Locate the cell with the specified text and output its (X, Y) center coordinate. 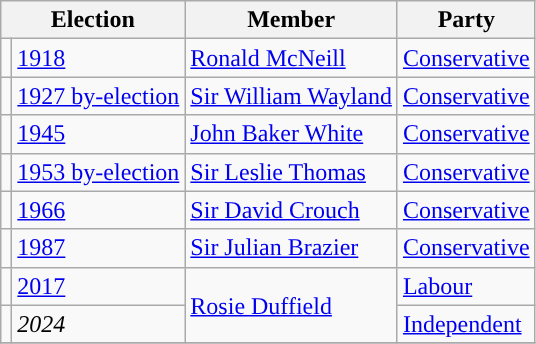
2024 (98, 324)
Rosie Duffield (292, 305)
Election (93, 20)
1918 (98, 58)
1927 by-election (98, 96)
Independent (466, 324)
Labour (466, 286)
Sir William Wayland (292, 96)
Member (292, 20)
Sir Leslie Thomas (292, 172)
1987 (98, 248)
Ronald McNeill (292, 58)
2017 (98, 286)
1945 (98, 134)
John Baker White (292, 134)
1966 (98, 210)
1953 by-election (98, 172)
Sir David Crouch (292, 210)
Sir Julian Brazier (292, 248)
Party (466, 20)
